Detect which cell encompasses the target text, then output its (x, y) center coordinate. 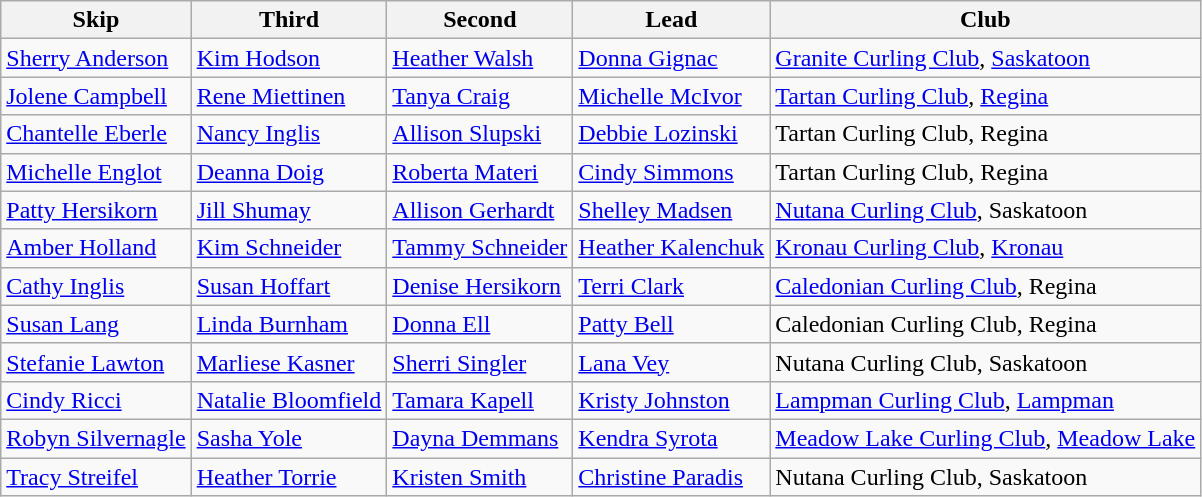
Club (986, 20)
Shelley Madsen (672, 210)
Cindy Simmons (672, 172)
Jill Shumay (289, 210)
Susan Lang (96, 324)
Jolene Campbell (96, 96)
Deanna Doig (289, 172)
Stefanie Lawton (96, 362)
Lana Vey (672, 362)
Heather Kalenchuk (672, 248)
Lampman Curling Club, Lampman (986, 400)
Kim Schneider (289, 248)
Terri Clark (672, 286)
Tammy Schneider (480, 248)
Robyn Silvernagle (96, 438)
Heather Walsh (480, 58)
Tanya Craig (480, 96)
Sherry Anderson (96, 58)
Patty Hersikorn (96, 210)
Kim Hodson (289, 58)
Donna Gignac (672, 58)
Sherri Singler (480, 362)
Lead (672, 20)
Rene Miettinen (289, 96)
Kristen Smith (480, 477)
Cindy Ricci (96, 400)
Cathy Inglis (96, 286)
Amber Holland (96, 248)
Tracy Streifel (96, 477)
Roberta Materi (480, 172)
Chantelle Eberle (96, 134)
Marliese Kasner (289, 362)
Natalie Bloomfield (289, 400)
Patty Bell (672, 324)
Kristy Johnston (672, 400)
Skip (96, 20)
Kendra Syrota (672, 438)
Allison Gerhardt (480, 210)
Sasha Yole (289, 438)
Nancy Inglis (289, 134)
Debbie Lozinski (672, 134)
Dayna Demmans (480, 438)
Denise Hersikorn (480, 286)
Granite Curling Club, Saskatoon (986, 58)
Allison Slupski (480, 134)
Michelle Englot (96, 172)
Susan Hoffart (289, 286)
Christine Paradis (672, 477)
Meadow Lake Curling Club, Meadow Lake (986, 438)
Second (480, 20)
Third (289, 20)
Kronau Curling Club, Kronau (986, 248)
Donna Ell (480, 324)
Tamara Kapell (480, 400)
Linda Burnham (289, 324)
Heather Torrie (289, 477)
Michelle McIvor (672, 96)
